Detect which cell encompasses the target text, then output its [X, Y] center coordinate. 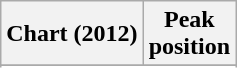
Peak position [189, 34]
Chart (2012) [72, 34]
